From the cell containing the given text, extract its center point as [X, Y] coordinate. 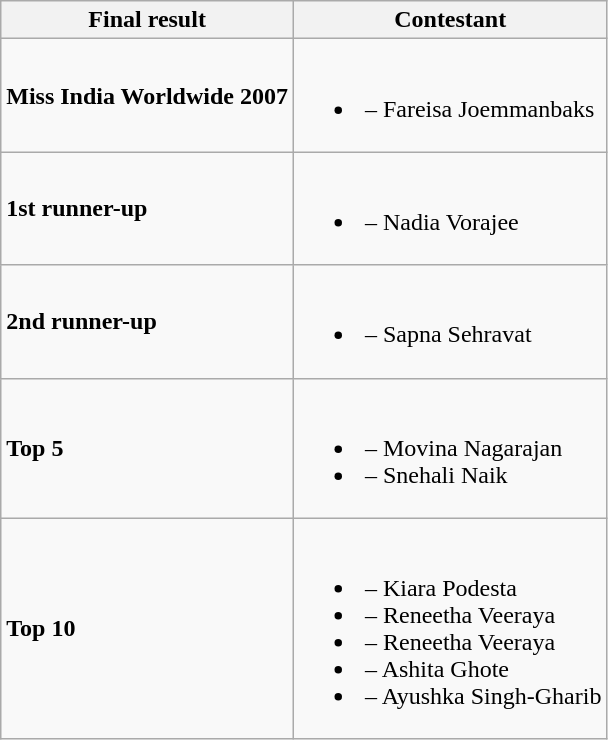
2nd runner-up [148, 322]
– Kiara Podesta – Reneetha Veeraya – Reneetha Veeraya – Ashita Ghote – Ayushka Singh-Gharib [450, 628]
Top 5 [148, 448]
– Fareisa Joemmanbaks [450, 96]
– Movina Nagarajan – Snehali Naik [450, 448]
Miss India Worldwide 2007 [148, 96]
– Nadia Vorajee [450, 208]
1st runner-up [148, 208]
Top 10 [148, 628]
Final result [148, 20]
– Sapna Sehravat [450, 322]
Contestant [450, 20]
